Provide the [x, y] coordinate of the cell's center where the given text is located.  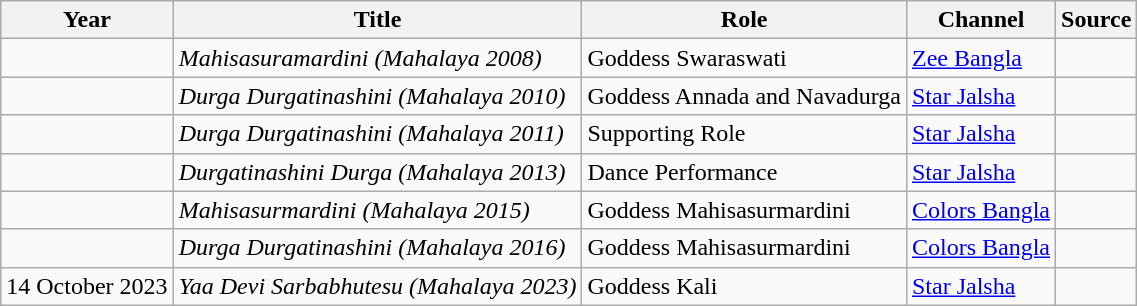
Zee Bangla [980, 58]
Goddess Swaraswati [744, 58]
Goddess Kali [744, 286]
Durgatinashini Durga (Mahalaya 2013) [378, 172]
Yaa Devi Sarbabhutesu (Mahalaya 2023) [378, 286]
Supporting Role [744, 134]
Dance Performance [744, 172]
Goddess Annada and Navadurga [744, 96]
Role [744, 20]
Channel [980, 20]
Source [1096, 20]
14 October 2023 [87, 286]
Year [87, 20]
Mahisasurmardini (Mahalaya 2015) [378, 210]
Durga Durgatinashini (Mahalaya 2016) [378, 248]
Durga Durgatinashini (Mahalaya 2010) [378, 96]
Mahisasuramardini (Mahalaya 2008) [378, 58]
Durga Durgatinashini (Mahalaya 2011) [378, 134]
Title [378, 20]
